Detect which cell encompasses the target text, then output its [x, y] center coordinate. 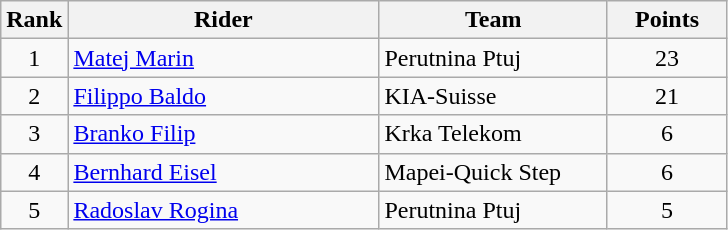
Branko Filip [224, 134]
Filippo Baldo [224, 96]
Mapei-Quick Step [494, 172]
Rider [224, 20]
21 [666, 96]
1 [34, 58]
Rank [34, 20]
2 [34, 96]
3 [34, 134]
KIA-Suisse [494, 96]
Bernhard Eisel [224, 172]
Matej Marin [224, 58]
Points [666, 20]
4 [34, 172]
23 [666, 58]
Team [494, 20]
Radoslav Rogina [224, 210]
Krka Telekom [494, 134]
